Find where the given text appears and provide that cell's center as (X, Y) coordinate. 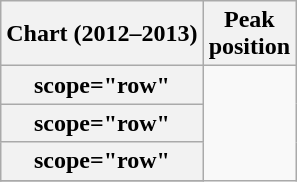
Chart (2012–2013) (102, 34)
Peakposition (249, 34)
